Output the [x, y] coordinate of the center of the cell containing the given text.  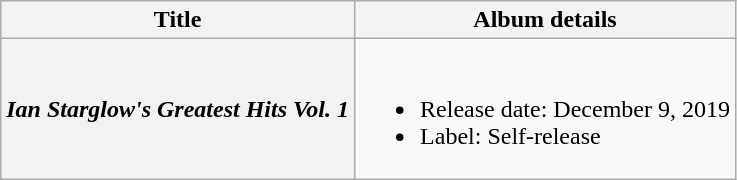
Album details [546, 20]
Release date: December 9, 2019Label: Self-release [546, 109]
Title [178, 20]
Ian Starglow's Greatest Hits Vol. 1 [178, 109]
